For the text-containing cell, return its midpoint in (X, Y) coordinate format. 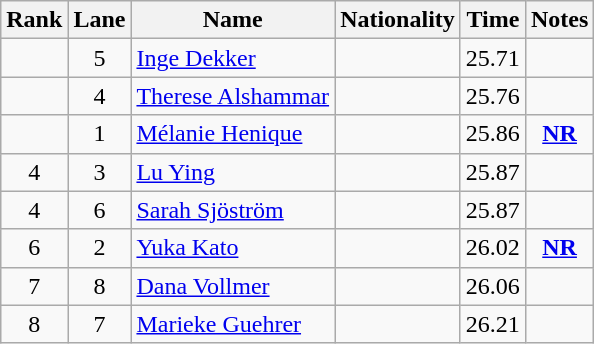
26.06 (492, 286)
Notes (559, 20)
Marieke Guehrer (233, 324)
Inge Dekker (233, 58)
Lane (100, 20)
Rank (34, 20)
1 (100, 134)
Dana Vollmer (233, 286)
Therese Alshammar (233, 96)
Time (492, 20)
25.71 (492, 58)
26.02 (492, 248)
Lu Ying (233, 172)
25.76 (492, 96)
Nationality (398, 20)
Sarah Sjöström (233, 210)
Name (233, 20)
3 (100, 172)
Yuka Kato (233, 248)
2 (100, 248)
Mélanie Henique (233, 134)
25.86 (492, 134)
26.21 (492, 324)
5 (100, 58)
